For the text-containing cell, return its midpoint in (X, Y) coordinate format. 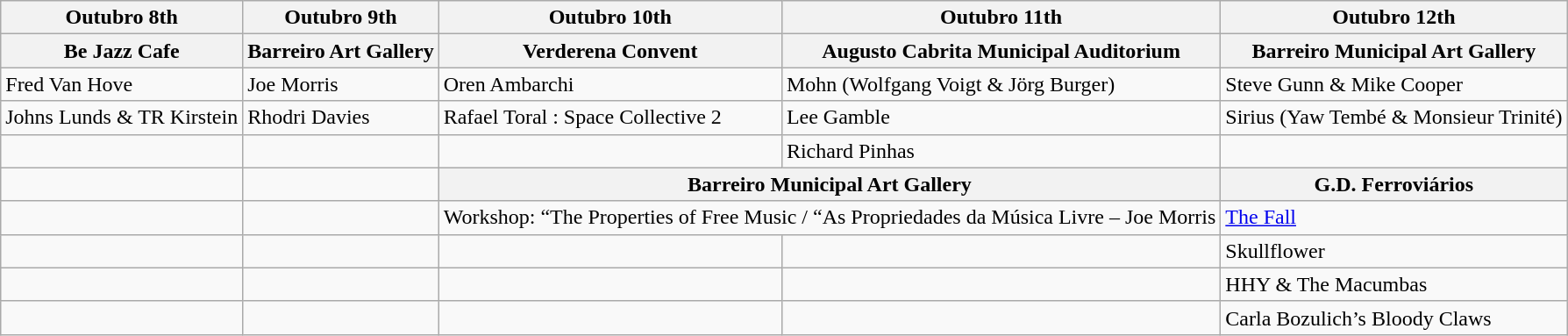
Sirius (Yaw Tembé & Monsieur Trinité) (1394, 118)
Skullflower (1394, 251)
The Fall (1394, 218)
Outubro 9th (340, 18)
Be Jazz Cafe (122, 51)
Outubro 8th (122, 18)
G.D. Ferroviários (1394, 184)
Richard Pinhas (1001, 151)
Outubro 10th (610, 18)
Outubro 12th (1394, 18)
Rafael Toral : Space Collective 2 (610, 118)
Joe Morris (340, 84)
Verderena Convent (610, 51)
Lee Gamble (1001, 118)
Johns Lunds & TR Kirstein (122, 118)
Rhodri Davies (340, 118)
Carla Bozulich’s Bloody Claws (1394, 318)
Mohn (Wolfgang Voigt & Jörg Burger) (1001, 84)
HHY & The Macumbas (1394, 284)
Barreiro Art Gallery (340, 51)
Oren Ambarchi (610, 84)
Steve Gunn & Mike Cooper (1394, 84)
Workshop: “The Properties of Free Music / “As Propriedades da Música Livre – Joe Morris (830, 218)
Fred Van Hove (122, 84)
Outubro 11th (1001, 18)
Augusto Cabrita Municipal Auditorium (1001, 51)
